Find where the given text appears and provide that cell's center as [X, Y] coordinate. 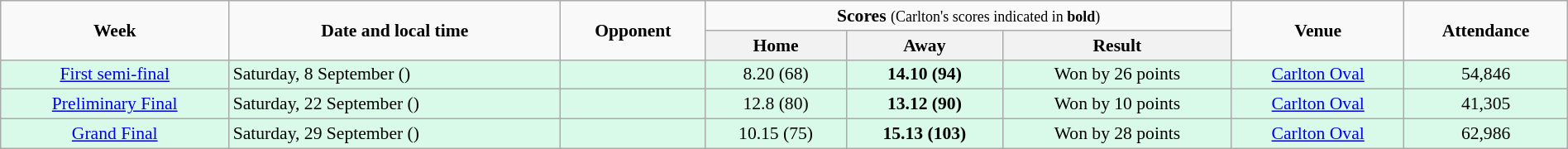
Won by 26 points [1116, 74]
Home [776, 46]
Attendance [1485, 30]
Opponent [633, 30]
Saturday, 29 September () [395, 134]
41,305 [1485, 104]
Preliminary Final [115, 104]
14.10 (94) [925, 74]
Away [925, 46]
Scores (Carlton's scores indicated in bold) [969, 16]
8.20 (68) [776, 74]
15.13 (103) [925, 134]
Week [115, 30]
54,846 [1485, 74]
Saturday, 8 September () [395, 74]
62,986 [1485, 134]
12.8 (80) [776, 104]
Won by 28 points [1116, 134]
Result [1116, 46]
Won by 10 points [1116, 104]
Grand Final [115, 134]
Venue [1317, 30]
Date and local time [395, 30]
Saturday, 22 September () [395, 104]
13.12 (90) [925, 104]
First semi-final [115, 74]
10.15 (75) [776, 134]
